Output the [X, Y] coordinate of the center of the cell containing the given text.  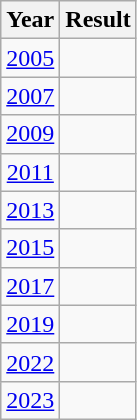
2005 [30, 58]
2022 [30, 362]
Year [30, 20]
2019 [30, 324]
2015 [30, 248]
2023 [30, 400]
2017 [30, 286]
2013 [30, 210]
2011 [30, 172]
Result [98, 20]
2007 [30, 96]
2009 [30, 134]
